Provide the [X, Y] coordinate of the cell's center where the given text is located.  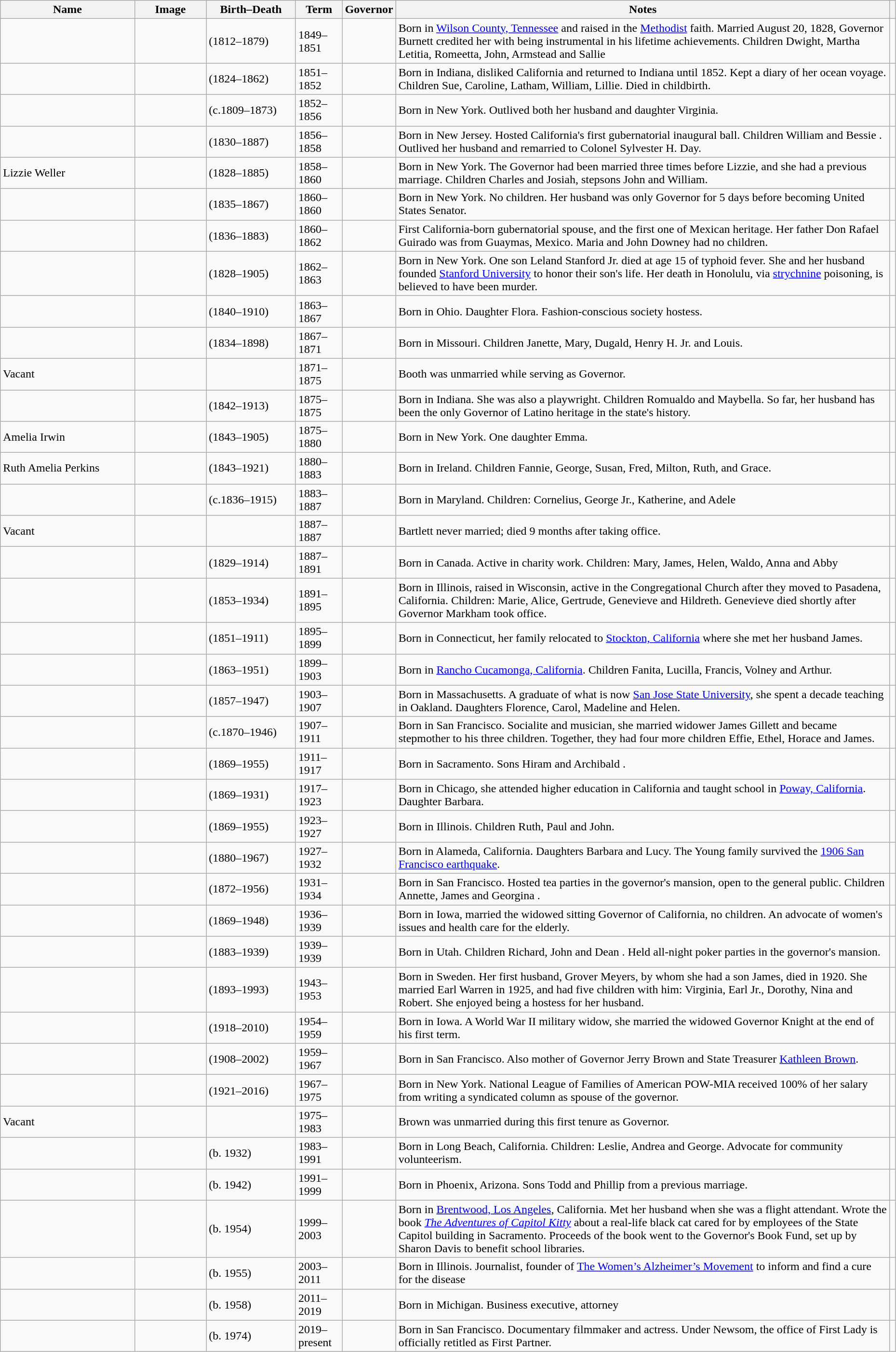
(c.1836–1915) [251, 500]
Governor [369, 10]
1931–1934 [319, 889]
(1835–1867) [251, 204]
(1880–1967) [251, 857]
Born in Ohio. Daughter Flora. Fashion-conscious society hostess. [643, 311]
Born in New York. One daughter Emma. [643, 437]
1849–1851 [319, 41]
(1872–1956) [251, 889]
1959–1967 [319, 1059]
2003–2011 [319, 1273]
1891–1895 [319, 600]
(1840–1910) [251, 311]
(1921–2016) [251, 1091]
(1842–1913) [251, 405]
1999–2003 [319, 1229]
(1836–1883) [251, 235]
Name [67, 10]
(1828–1885) [251, 173]
1936–1939 [319, 920]
Bartlett never married; died 9 months after taking office. [643, 531]
(1863–1951) [251, 669]
(1812–1879) [251, 41]
(1893–1993) [251, 990]
1923–1927 [319, 826]
(b. 1974) [251, 1336]
1917–1923 [319, 795]
Lizzie Weller [67, 173]
(c.1870–1946) [251, 732]
1911–1917 [319, 764]
1991–1999 [319, 1184]
1954–1959 [319, 1028]
1943–1953 [319, 990]
(1824–1862) [251, 79]
Born in Long Beach, California. Children: Leslie, Andrea and George. Advocate for community volunteerism. [643, 1153]
2019–present [319, 1336]
Birth–Death [251, 10]
1863–1867 [319, 311]
(b. 1942) [251, 1184]
1856–1858 [319, 142]
(1830–1887) [251, 142]
Born in New York. Outlived both her husband and daughter Virginia. [643, 110]
1875–1875 [319, 405]
1851–1852 [319, 79]
(1908–2002) [251, 1059]
Born in Iowa. A World War II military widow, she married the widowed Governor Knight at the end of his first term. [643, 1028]
Born in Michigan. Business executive, attorney [643, 1305]
(1828–1905) [251, 273]
Born in Phoenix, Arizona. Sons Todd and Phillip from a previous marriage. [643, 1184]
1939–1939 [319, 952]
Booth was unmarried while serving as Governor. [643, 374]
1887–1891 [319, 562]
Born in San Francisco. Also mother of Governor Jerry Brown and State Treasurer Kathleen Brown. [643, 1059]
(b. 1955) [251, 1273]
Born in Chicago, she attended higher education in California and taught school in Poway, California. Daughter Barbara. [643, 795]
(1869–1931) [251, 795]
Born in San Francisco. Hosted tea parties in the governor's mansion, open to the general public. Children Annette, James and Georgina . [643, 889]
1858–1860 [319, 173]
(1853–1934) [251, 600]
Born in Illinois. Journalist, founder of The Women’s Alzheimer’s Movement to inform and find a cure for the disease [643, 1273]
(1918–2010) [251, 1028]
(1857–1947) [251, 701]
Amelia Irwin [67, 437]
1862–1863 [319, 273]
Born in Iowa, married the widowed sitting Governor of California, no children. An advocate of women's issues and health care for the elderly. [643, 920]
Born in New York. No children. Her husband was only Governor for 5 days before becoming United States Senator. [643, 204]
Born in San Francisco. Documentary filmmaker and actress. Under Newsom, the office of First Lady is officially retitled as First Partner. [643, 1336]
1867–1871 [319, 342]
1899–1903 [319, 669]
1880–1883 [319, 469]
1967–1975 [319, 1091]
1852–1856 [319, 110]
Born in Connecticut, her family relocated to Stockton, California where she met her husband James. [643, 638]
Born in Canada. Active in charity work. Children: Mary, James, Helen, Waldo, Anna and Abby [643, 562]
Born in Ireland. Children Fannie, George, Susan, Fred, Milton, Ruth, and Grace. [643, 469]
Born in Rancho Cucamonga, California. Children Fanita, Lucilla, Francis, Volney and Arthur. [643, 669]
1983–1991 [319, 1153]
Notes [643, 10]
1887–1887 [319, 531]
1927–1932 [319, 857]
1895–1899 [319, 638]
1883–1887 [319, 500]
1903–1907 [319, 701]
(1883–1939) [251, 952]
(1869–1948) [251, 920]
Born in Maryland. Children: Cornelius, George Jr., Katherine, and Adele [643, 500]
Born in Missouri. Children Janette, Mary, Dugald, Henry H. Jr. and Louis. [643, 342]
(1829–1914) [251, 562]
(b. 1954) [251, 1229]
(1851–1911) [251, 638]
(b. 1958) [251, 1305]
Term [319, 10]
1875–1880 [319, 437]
Born in Utah. Children Richard, John and Dean . Held all-night poker parties in the governor's mansion. [643, 952]
1907–1911 [319, 732]
(1843–1905) [251, 437]
2011–2019 [319, 1305]
Born in Alameda, California. Daughters Barbara and Lucy. The Young family survived the 1906 San Francisco earthquake. [643, 857]
1975–1983 [319, 1122]
1860–1862 [319, 235]
Image [171, 10]
1860–1860 [319, 204]
Born in Sacramento. Sons Hiram and Archibald . [643, 764]
Born in Illinois. Children Ruth, Paul and John. [643, 826]
(c.1809–1873) [251, 110]
Brown was unmarried during this first tenure as Governor. [643, 1122]
1871–1875 [319, 374]
(b. 1932) [251, 1153]
(1834–1898) [251, 342]
Ruth Amelia Perkins [67, 469]
(1843–1921) [251, 469]
